Locate the cell with the specified text and output its (x, y) center coordinate. 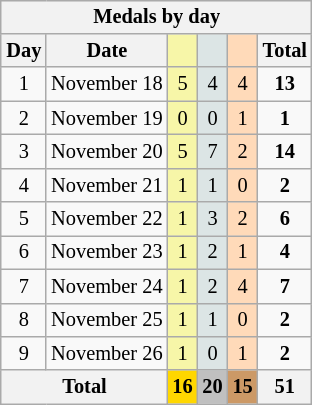
15 (243, 387)
November 19 (106, 118)
November 25 (106, 320)
51 (285, 387)
November 23 (106, 253)
16 (182, 387)
Day (24, 51)
Medals by day (156, 17)
8 (24, 320)
November 24 (106, 286)
20 (213, 387)
Date (106, 51)
14 (285, 152)
November 20 (106, 152)
November 21 (106, 185)
9 (24, 354)
November 22 (106, 219)
13 (285, 84)
November 18 (106, 84)
November 26 (106, 354)
